Determine the [X, Y] coordinate at the center of the cell enclosing the given text.  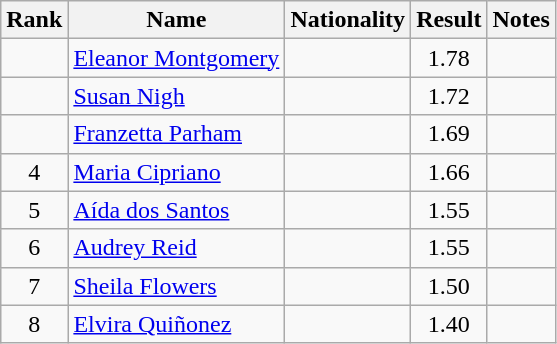
Name [176, 20]
Eleanor Montgomery [176, 58]
6 [34, 248]
5 [34, 210]
Nationality [348, 20]
Sheila Flowers [176, 286]
Notes [521, 20]
Audrey Reid [176, 248]
4 [34, 172]
1.69 [449, 134]
1.40 [449, 324]
7 [34, 286]
8 [34, 324]
Result [449, 20]
Elvira Quiñonez [176, 324]
Franzetta Parham [176, 134]
1.50 [449, 286]
1.66 [449, 172]
Susan Nigh [176, 96]
1.72 [449, 96]
Maria Cipriano [176, 172]
Aída dos Santos [176, 210]
1.78 [449, 58]
Rank [34, 20]
